Locate the cell with the specified text and output its [X, Y] center coordinate. 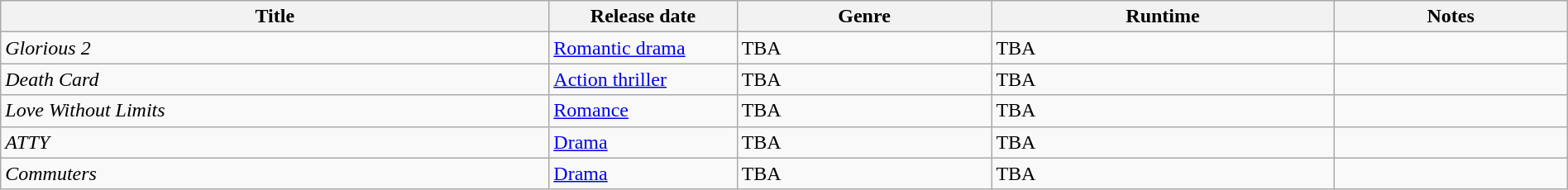
Action thriller [643, 79]
Romance [643, 111]
Love Without Limits [275, 111]
Glorious 2 [275, 48]
Romantic drama [643, 48]
Genre [864, 17]
Title [275, 17]
Release date [643, 17]
Commuters [275, 173]
Notes [1451, 17]
Death Card [275, 79]
ATTY [275, 142]
Runtime [1163, 17]
